For the text-containing cell, return its midpoint in (X, Y) coordinate format. 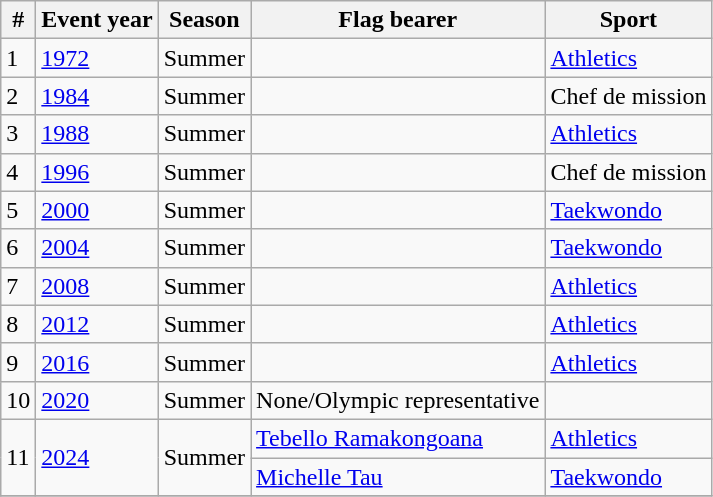
2024 (97, 457)
Michelle Tau (398, 477)
5 (18, 210)
2008 (97, 286)
2 (18, 96)
Sport (628, 20)
11 (18, 457)
2004 (97, 248)
4 (18, 172)
1996 (97, 172)
2000 (97, 210)
Flag bearer (398, 20)
1988 (97, 134)
None/Olympic representative (398, 400)
1 (18, 58)
Season (204, 20)
Tebello Ramakongoana (398, 438)
7 (18, 286)
2012 (97, 324)
1984 (97, 96)
2016 (97, 362)
9 (18, 362)
# (18, 20)
3 (18, 134)
6 (18, 248)
Event year (97, 20)
2020 (97, 400)
1972 (97, 58)
8 (18, 324)
10 (18, 400)
